Capture the cell that displays the provided text and extract its (x, y) central coordinate. 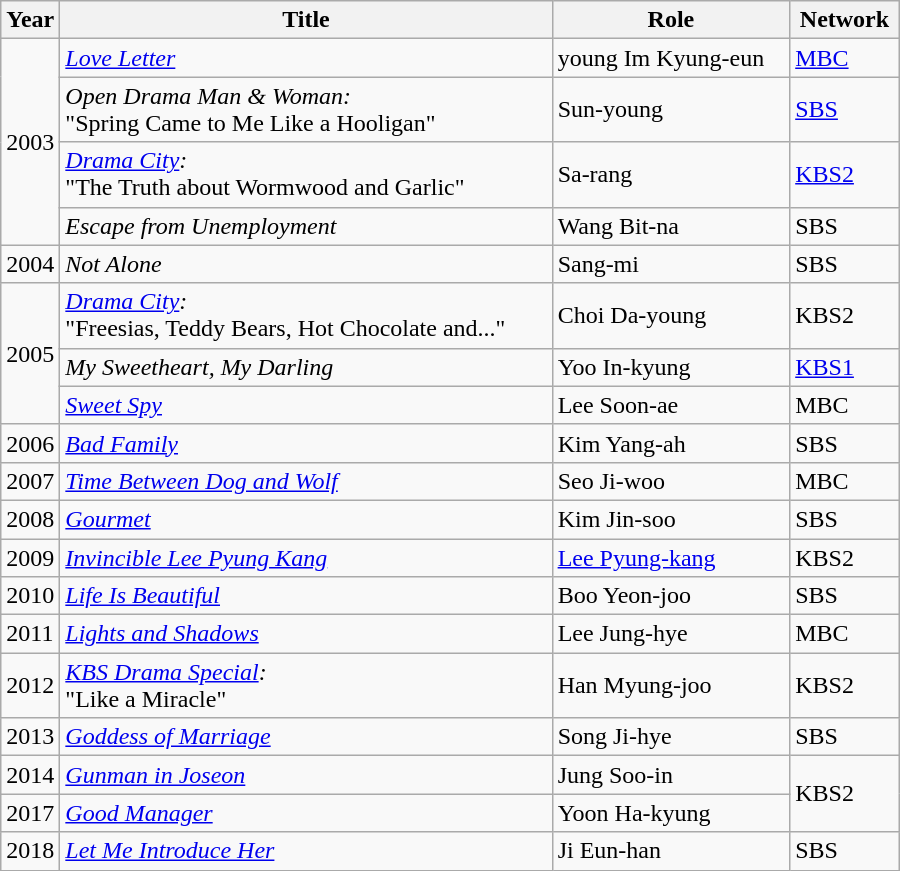
2013 (30, 737)
Lee Pyung-kang (671, 557)
Boo Yeon-joo (671, 596)
young Im Kyung-eun (671, 58)
Role (671, 20)
2004 (30, 264)
Let Me Introduce Her (306, 851)
Sun-young (671, 110)
2009 (30, 557)
Choi Da-young (671, 316)
Wang Bit-na (671, 226)
2014 (30, 775)
2017 (30, 813)
Lights and Shadows (306, 634)
Escape from Unemployment (306, 226)
2006 (30, 443)
Good Manager (306, 813)
2003 (30, 142)
Life Is Beautiful (306, 596)
Jung Soo-in (671, 775)
Han Myung-joo (671, 686)
Yoo In-kyung (671, 367)
Kim Jin-soo (671, 519)
Goddess of Marriage (306, 737)
Lee Soon-ae (671, 405)
Sang-mi (671, 264)
2010 (30, 596)
Sweet Spy (306, 405)
Song Ji-hye (671, 737)
Gourmet (306, 519)
Drama City:"The Truth about Wormwood and Garlic" (306, 174)
Kim Yang-ah (671, 443)
Title (306, 20)
Not Alone (306, 264)
Love Letter (306, 58)
Lee Jung-hye (671, 634)
Ji Eun-han (671, 851)
Invincible Lee Pyung Kang (306, 557)
KBS Drama Special:"Like a Miracle" (306, 686)
2018 (30, 851)
Open Drama Man & Woman:"Spring Came to Me Like a Hooligan" (306, 110)
Yoon Ha-kyung (671, 813)
Drama City:"Freesias, Teddy Bears, Hot Chocolate and..." (306, 316)
Sa-rang (671, 174)
2005 (30, 354)
My Sweetheart, My Darling (306, 367)
Network (845, 20)
Time Between Dog and Wolf (306, 481)
Gunman in Joseon (306, 775)
Bad Family (306, 443)
KBS1 (845, 367)
2008 (30, 519)
2007 (30, 481)
Year (30, 20)
Seo Ji-woo (671, 481)
2011 (30, 634)
2012 (30, 686)
